Search for the cell housing the specified text and yield its (X, Y) center coordinate. 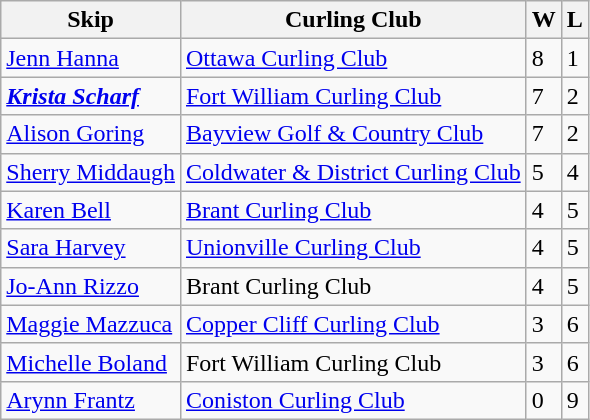
Skip (91, 20)
Bayview Golf & Country Club (353, 134)
Jo-Ann Rizzo (91, 286)
Krista Scharf (91, 96)
0 (544, 400)
W (544, 20)
Coldwater & District Curling Club (353, 172)
Michelle Boland (91, 362)
Ottawa Curling Club (353, 58)
Arynn Frantz (91, 400)
Sherry Middaugh (91, 172)
Maggie Mazzuca (91, 324)
9 (574, 400)
L (574, 20)
Karen Bell (91, 210)
Curling Club (353, 20)
1 (574, 58)
Sara Harvey (91, 248)
Coniston Curling Club (353, 400)
8 (544, 58)
Jenn Hanna (91, 58)
Unionville Curling Club (353, 248)
Copper Cliff Curling Club (353, 324)
Alison Goring (91, 134)
